Extract the [x, y] coordinate from the center of the cell holding the provided text.  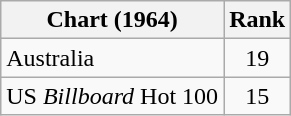
US Billboard Hot 100 [112, 96]
15 [258, 96]
Australia [112, 58]
19 [258, 58]
Rank [258, 20]
Chart (1964) [112, 20]
